Find where the given text appears and provide that cell's center as [x, y] coordinate. 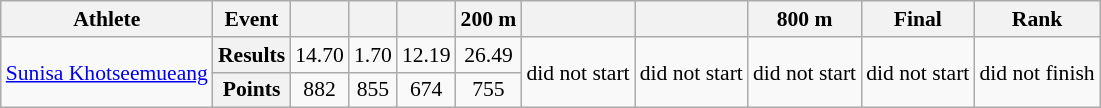
did not finish [1036, 72]
855 [373, 90]
Rank [1036, 19]
14.70 [320, 55]
200 m [489, 19]
26.49 [489, 55]
674 [426, 90]
1.70 [373, 55]
Sunisa Khotseemueang [107, 72]
800 m [804, 19]
Event [252, 19]
882 [320, 90]
Results [252, 55]
Final [918, 19]
755 [489, 90]
Points [252, 90]
Athlete [107, 19]
12.19 [426, 55]
